For the text-containing cell, return its midpoint in [X, Y] coordinate format. 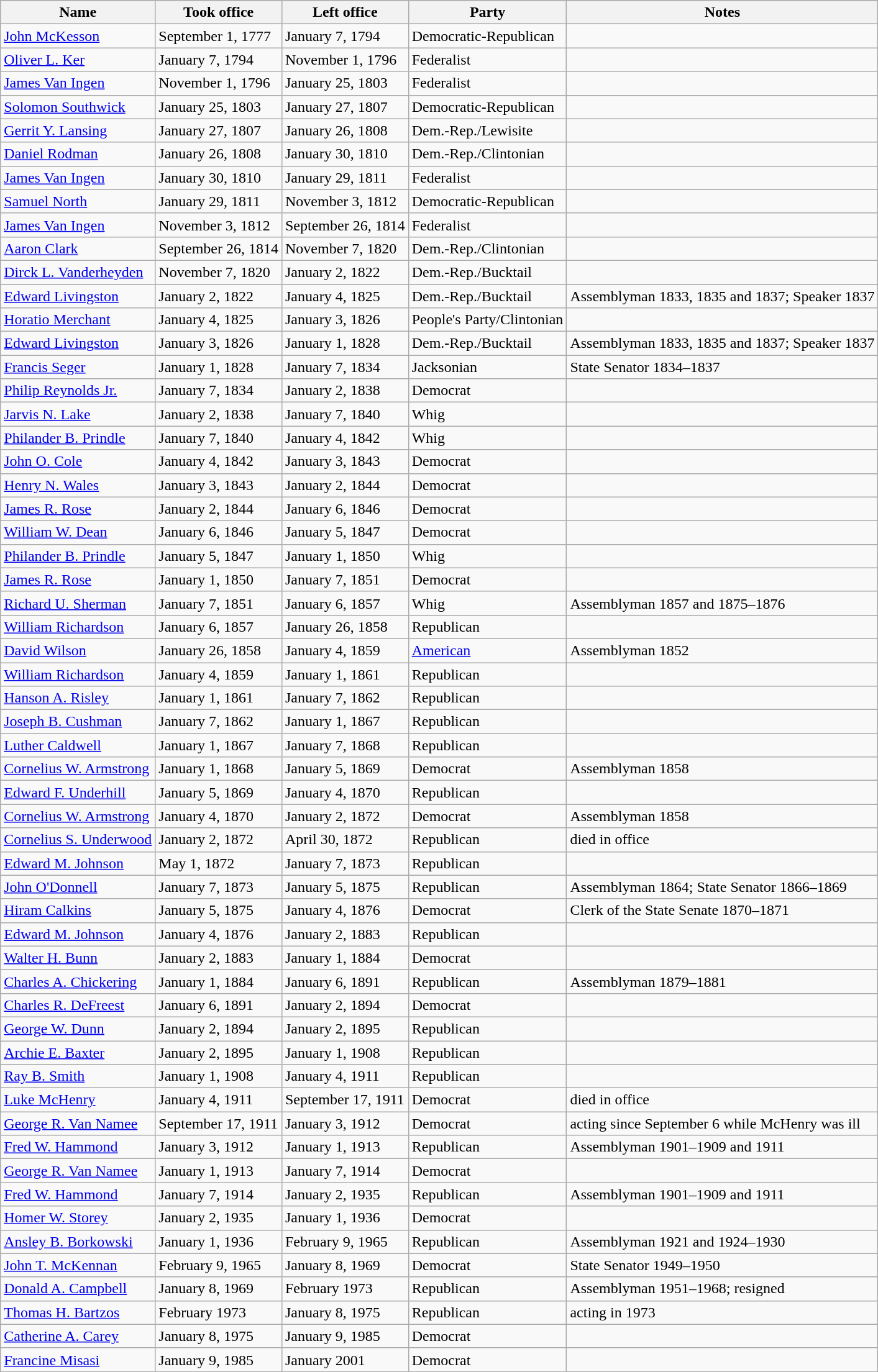
Assemblyman 1951–1968; resigned [722, 1289]
Hiram Calkins [78, 911]
Assemblyman 1864; State Senator 1866–1869 [722, 887]
Solomon Southwick [78, 107]
Charles A. Chickering [78, 981]
Walter H. Bunn [78, 958]
John O. Cole [78, 461]
Clerk of the State Senate 1870–1871 [722, 911]
Edward F. Underhill [78, 793]
January 2001 [345, 1360]
Horatio Merchant [78, 320]
acting since September 6 while McHenry was ill [722, 1124]
People's Party/Clintonian [487, 320]
American [487, 650]
State Senator 1949–1950 [722, 1265]
acting in 1973 [722, 1312]
Archie E. Baxter [78, 1053]
Assemblyman 1879–1881 [722, 981]
January 1, 1868 [219, 769]
April 30, 1872 [345, 840]
Hanson A. Risley [78, 698]
September 1, 1777 [219, 36]
Name [78, 12]
Oliver L. Ker [78, 60]
Philip Reynolds Jr. [78, 391]
Catherine A. Carey [78, 1336]
Luther Caldwell [78, 745]
January 7, 1868 [345, 745]
George W. Dunn [78, 1029]
Cornelius S. Underwood [78, 840]
Francis Seger [78, 367]
State Senator 1834–1837 [722, 367]
Dem.-Rep./Lewisite [487, 130]
May 1, 1872 [219, 863]
Donald A. Campbell [78, 1289]
John McKesson [78, 36]
William W. Dean [78, 532]
Took office [219, 12]
Assemblyman 1857 and 1875–1876 [722, 603]
Richard U. Sherman [78, 603]
Ansley B. Borkowski [78, 1242]
Samuel North [78, 201]
Aaron Clark [78, 248]
Charles R. DeFreest [78, 1005]
Joseph B. Cushman [78, 722]
John O'Donnell [78, 887]
Dirck L. Vanderheyden [78, 272]
Left office [345, 12]
John T. McKennan [78, 1265]
Jarvis N. Lake [78, 414]
Assemblyman 1852 [722, 650]
Francine Misasi [78, 1360]
Gerrit Y. Lansing [78, 130]
Homer W. Storey [78, 1218]
Ray B. Smith [78, 1076]
Luke McHenry [78, 1100]
Thomas H. Bartzos [78, 1312]
Henry N. Wales [78, 485]
David Wilson [78, 650]
Party [487, 12]
Assemblyman 1921 and 1924–1930 [722, 1242]
Notes [722, 12]
Jacksonian [487, 367]
Daniel Rodman [78, 154]
